Return the [x, y] coordinate for the center point of the cell that contains the specified text.  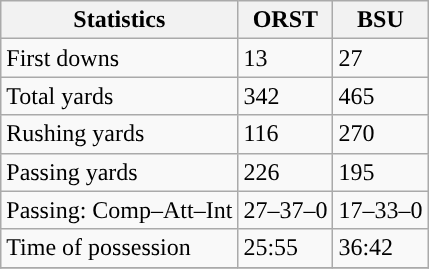
116 [286, 134]
270 [380, 134]
Passing yards [120, 172]
36:42 [380, 248]
465 [380, 96]
17–33–0 [380, 210]
226 [286, 172]
27 [380, 58]
Time of possession [120, 248]
25:55 [286, 248]
Total yards [120, 96]
342 [286, 96]
13 [286, 58]
27–37–0 [286, 210]
ORST [286, 20]
Statistics [120, 20]
BSU [380, 20]
Passing: Comp–Att–Int [120, 210]
First downs [120, 58]
195 [380, 172]
Rushing yards [120, 134]
